Identify which cell holds the provided text, then report its [X, Y] central coordinate. 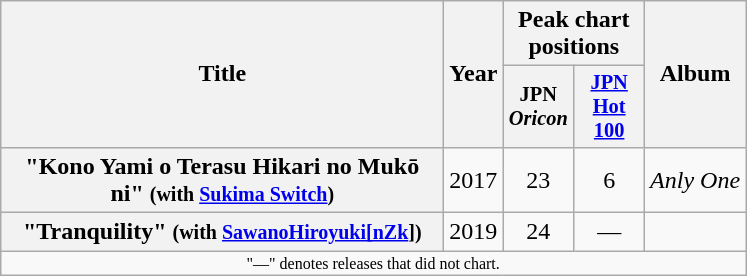
"—" denotes releases that did not chart. [374, 263]
6 [610, 180]
JPN Oricon [538, 107]
23 [538, 180]
Album [696, 74]
Peak chart positions [574, 34]
Year [474, 74]
"Kono Yami o Terasu Hikari no Mukō ni" (with Sukima Switch) [222, 180]
2019 [474, 232]
24 [538, 232]
Title [222, 74]
Anly One [696, 180]
2017 [474, 180]
JPN Hot 100 [610, 107]
— [610, 232]
"Tranquility" (with SawanoHiroyuki[nZk]) [222, 232]
